Identify which cell holds the provided text, then report its [x, y] central coordinate. 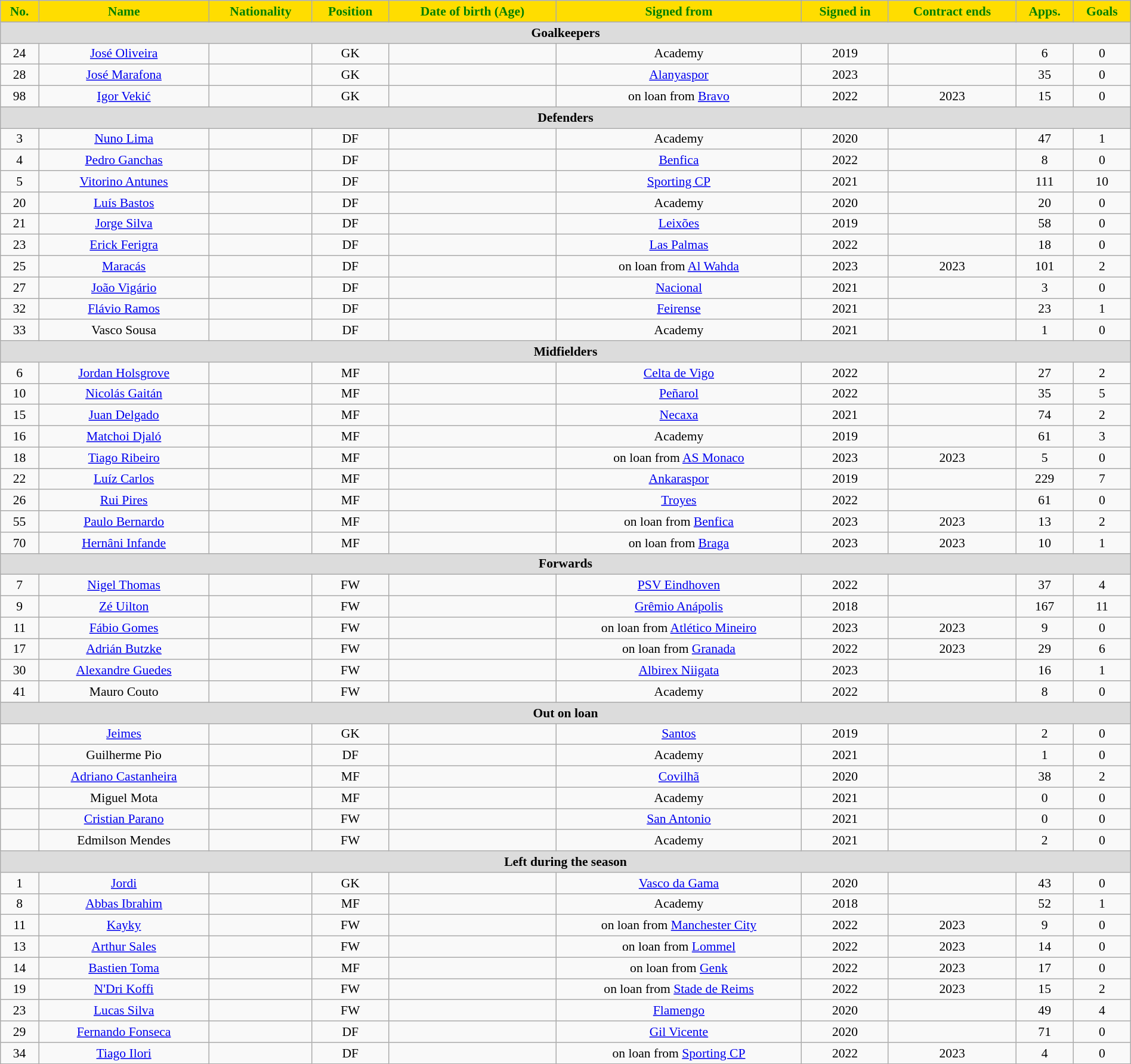
Sporting CP [679, 181]
Celta de Vigo [679, 373]
34 [20, 1053]
Abbas Ibrahim [123, 904]
Igor Vekić [123, 97]
Arthur Sales [123, 947]
Out on loan [565, 713]
Gil Vicente [679, 1032]
Rui Pires [123, 501]
Matchoi Djaló [123, 437]
28 [20, 75]
Signed in [845, 11]
Vasco da Gama [679, 883]
Alanyaspor [679, 75]
Signed from [679, 11]
Erick Ferigra [123, 245]
on loan from Al Wahda [679, 267]
24 [20, 54]
55 [20, 522]
Benfica [679, 161]
Position [351, 11]
Kayky [123, 926]
101 [1045, 267]
Adrián Butzke [123, 649]
Left during the season [565, 862]
on loan from Sporting CP [679, 1053]
30 [20, 671]
Peñarol [679, 394]
Leixões [679, 224]
Luíz Carlos [123, 479]
Date of birth (Age) [472, 11]
Juan Delgado [123, 415]
Troyes [679, 501]
Bastien Toma [123, 968]
on loan from Granada [679, 649]
Fábio Gomes [123, 628]
111 [1045, 181]
Covilhã [679, 777]
Ankaraspor [679, 479]
71 [1045, 1032]
Santos [679, 734]
Flamengo [679, 1011]
on loan from Atlético Mineiro [679, 628]
Las Palmas [679, 245]
Nigel Thomas [123, 585]
Mauro Couto [123, 692]
Forwards [565, 564]
No. [20, 11]
Goals [1102, 11]
Cristian Parano [123, 819]
Adriano Castanheira [123, 777]
58 [1045, 224]
on loan from Benfica [679, 522]
José Marafona [123, 75]
Grêmio Anápolis [679, 607]
Miguel Mota [123, 798]
on loan from Braga [679, 543]
Pedro Ganchas [123, 161]
Name [123, 11]
on loan from Genk [679, 968]
José Oliveira [123, 54]
Apps. [1045, 11]
33 [20, 331]
Edmilson Mendes [123, 841]
Jeimes [123, 734]
Vitorino Antunes [123, 181]
Lucas Silva [123, 1011]
229 [1045, 479]
N'Dri Koffi [123, 989]
22 [20, 479]
Nicolás Gaitán [123, 394]
74 [1045, 415]
70 [20, 543]
19 [20, 989]
Necaxa [679, 415]
Zé Uilton [123, 607]
Feirense [679, 309]
Jordi [123, 883]
52 [1045, 904]
Maracás [123, 267]
Alexandre Guedes [123, 671]
on loan from AS Monaco [679, 458]
Contract ends [952, 11]
PSV Eindhoven [679, 585]
Jordan Holsgrove [123, 373]
25 [20, 267]
Albirex Niigata [679, 671]
Defenders [565, 118]
on loan from Lommel [679, 947]
Vasco Sousa [123, 331]
Paulo Bernardo [123, 522]
Hernâni Infande [123, 543]
Jorge Silva [123, 224]
Nationality [261, 11]
49 [1045, 1011]
32 [20, 309]
Goalkeepers [565, 33]
Nuno Lima [123, 139]
98 [20, 97]
on loan from Stade de Reims [679, 989]
on loan from Bravo [679, 97]
Flávio Ramos [123, 309]
167 [1045, 607]
26 [20, 501]
Guilherme Pio [123, 755]
47 [1045, 139]
Fernando Fonseca [123, 1032]
Tiago Ilori [123, 1053]
João Vigário [123, 288]
Midfielders [565, 351]
on loan from Manchester City [679, 926]
21 [20, 224]
41 [20, 692]
Nacional [679, 288]
38 [1045, 777]
San Antonio [679, 819]
Luís Bastos [123, 203]
37 [1045, 585]
43 [1045, 883]
Tiago Ribeiro [123, 458]
